Identify which cell holds the provided text, then report its (X, Y) central coordinate. 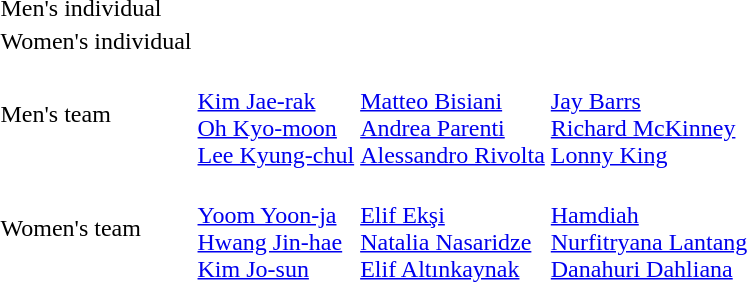
Kim Jae-rak Oh Kyo-moon Lee Kyung-chul (276, 114)
Matteo Bisiani Andrea Parenti Alessandro Rivolta (453, 114)
